Identify which cell holds the provided text, then report its [x, y] central coordinate. 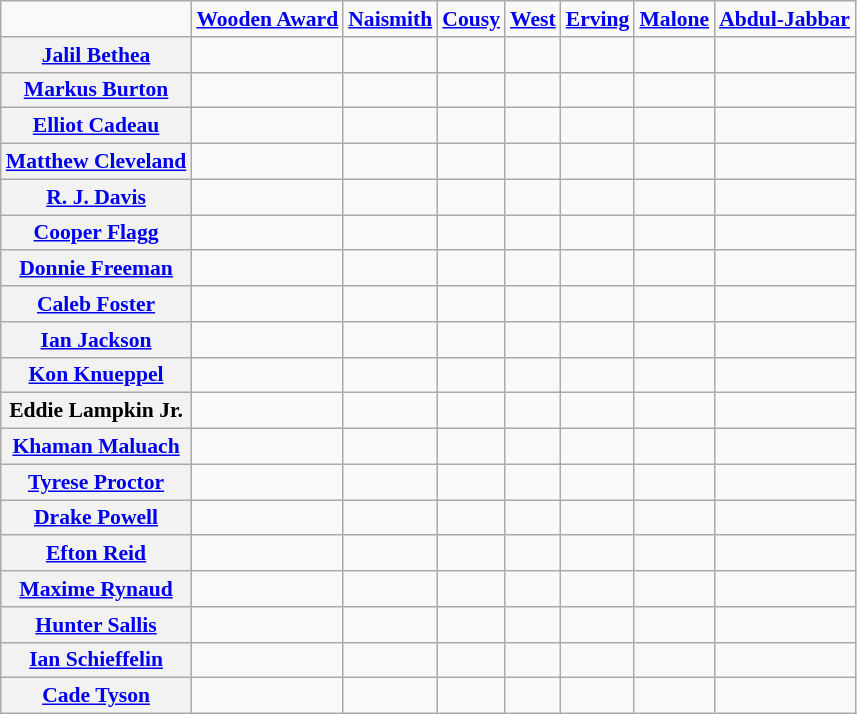
Maxime Rynaud [96, 589]
Wooden Award [267, 19]
Ian Schieffelin [96, 660]
Khaman Maluach [96, 447]
Ian Jackson [96, 340]
Eddie Lampkin Jr. [96, 411]
West [533, 19]
Markus Burton [96, 90]
Donnie Freeman [96, 269]
Drake Powell [96, 518]
Caleb Foster [96, 304]
Cousy [471, 19]
Hunter Sallis [96, 625]
Abdul-Jabbar [784, 19]
Naismith [390, 19]
Efton Reid [96, 554]
Kon Knueppel [96, 375]
R. J. Davis [96, 197]
Jalil Bethea [96, 55]
Matthew Cleveland [96, 162]
Tyrese Proctor [96, 482]
Cade Tyson [96, 696]
Cooper Flagg [96, 233]
Elliot Cadeau [96, 126]
Erving [598, 19]
Malone [674, 19]
